Extract the (X, Y) coordinate from the center of the cell holding the provided text.  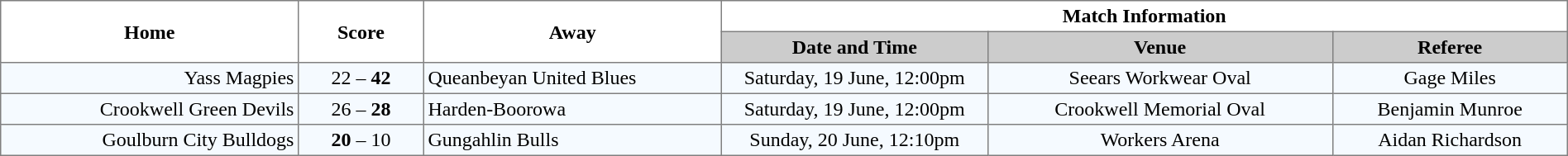
Match Information (1145, 17)
Workers Arena (1159, 140)
20 – 10 (361, 140)
Seears Workwear Oval (1159, 78)
Referee (1450, 47)
Away (572, 31)
Queanbeyan United Blues (572, 78)
Yass Magpies (150, 78)
Sunday, 20 June, 12:10pm (854, 140)
Score (361, 31)
26 – 28 (361, 109)
Crookwell Green Devils (150, 109)
Gage Miles (1450, 78)
Goulburn City Bulldogs (150, 140)
Date and Time (854, 47)
Aidan Richardson (1450, 140)
Venue (1159, 47)
Home (150, 31)
Gungahlin Bulls (572, 140)
Crookwell Memorial Oval (1159, 109)
22 – 42 (361, 78)
Benjamin Munroe (1450, 109)
Harden-Boorowa (572, 109)
